Search for the cell housing the specified text and yield its (x, y) center coordinate. 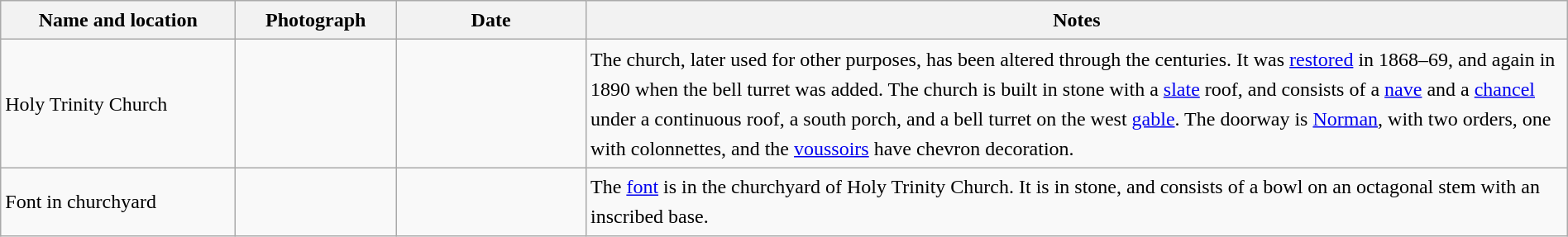
Photograph (316, 20)
Notes (1077, 20)
Font in churchyard (118, 201)
The font is in the churchyard of Holy Trinity Church. It is in stone, and consists of a bowl on an octagonal stem with an inscribed base. (1077, 201)
Holy Trinity Church (118, 104)
Date (491, 20)
Name and location (118, 20)
